Identify which cell holds the provided text, then report its (X, Y) central coordinate. 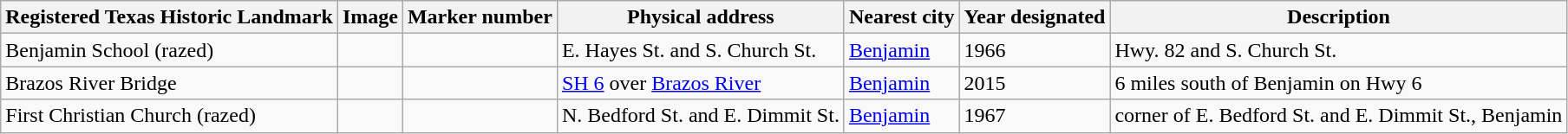
SH 6 over Brazos River (701, 83)
Image (369, 17)
Brazos River Bridge (170, 83)
Hwy. 82 and S. Church St. (1339, 50)
1967 (1035, 116)
N. Bedford St. and E. Dimmit St. (701, 116)
Description (1339, 17)
Nearest city (902, 17)
E. Hayes St. and S. Church St. (701, 50)
Marker number (480, 17)
Benjamin School (razed) (170, 50)
First Christian Church (razed) (170, 116)
1966 (1035, 50)
Registered Texas Historic Landmark (170, 17)
Physical address (701, 17)
2015 (1035, 83)
corner of E. Bedford St. and E. Dimmit St., Benjamin (1339, 116)
6 miles south of Benjamin on Hwy 6 (1339, 83)
Year designated (1035, 17)
